Capture the cell that displays the provided text and extract its (X, Y) central coordinate. 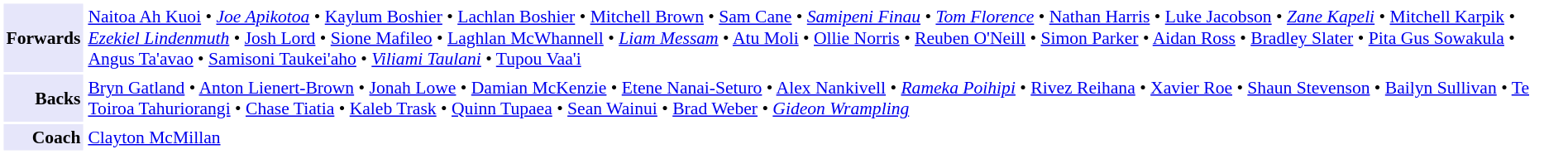
Backs (43, 98)
Forwards (43, 37)
Clayton McMillan (825, 137)
Coach (43, 137)
